Search for the cell housing the specified text and yield its (x, y) center coordinate. 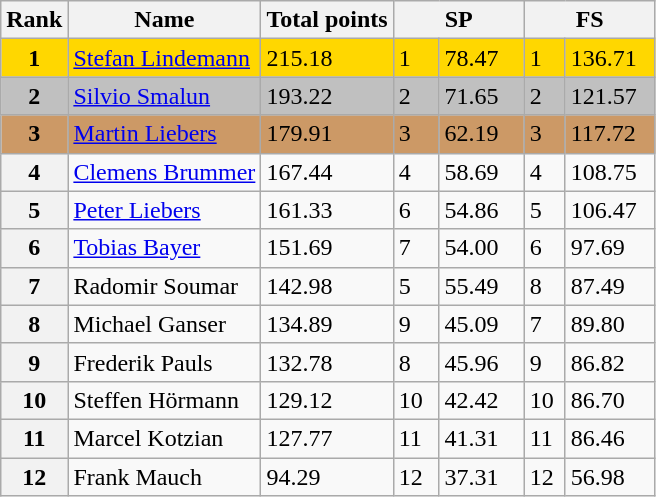
45.09 (482, 324)
Silvio Smalun (164, 96)
142.98 (327, 286)
86.82 (610, 362)
161.33 (327, 210)
37.31 (482, 477)
97.69 (610, 248)
42.42 (482, 400)
54.86 (482, 210)
78.47 (482, 58)
94.29 (327, 477)
71.65 (482, 96)
Frank Mauch (164, 477)
129.12 (327, 400)
Name (164, 20)
117.72 (610, 134)
62.19 (482, 134)
132.78 (327, 362)
179.91 (327, 134)
Clemens Brummer (164, 172)
Michael Ganser (164, 324)
215.18 (327, 58)
45.96 (482, 362)
55.49 (482, 286)
127.77 (327, 438)
106.47 (610, 210)
Tobias Bayer (164, 248)
86.70 (610, 400)
58.69 (482, 172)
Stefan Lindemann (164, 58)
Marcel Kotzian (164, 438)
Total points (327, 20)
Martin Liebers (164, 134)
134.89 (327, 324)
56.98 (610, 477)
Peter Liebers (164, 210)
108.75 (610, 172)
FS (590, 20)
121.57 (610, 96)
41.31 (482, 438)
86.46 (610, 438)
SP (458, 20)
54.00 (482, 248)
136.71 (610, 58)
Steffen Hörmann (164, 400)
87.49 (610, 286)
Frederik Pauls (164, 362)
151.69 (327, 248)
Rank (34, 20)
Radomir Soumar (164, 286)
89.80 (610, 324)
193.22 (327, 96)
167.44 (327, 172)
